For the text-containing cell, return its midpoint in [X, Y] coordinate format. 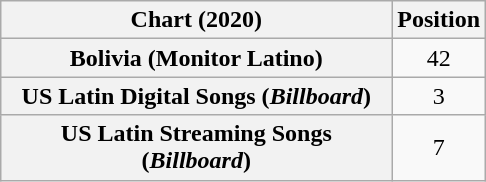
Bolivia (Monitor Latino) [196, 58]
3 [439, 96]
7 [439, 148]
US Latin Streaming Songs (Billboard) [196, 148]
US Latin Digital Songs (Billboard) [196, 96]
Chart (2020) [196, 20]
Position [439, 20]
42 [439, 58]
